Return the [X, Y] coordinate for the center point of the cell that contains the specified text.  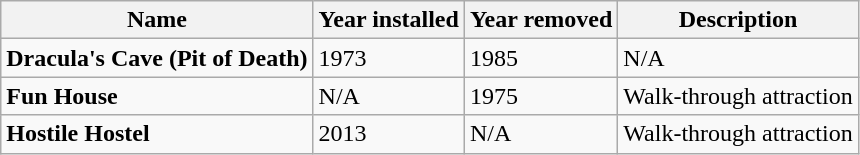
Hostile Hostel [157, 134]
Name [157, 20]
1985 [540, 58]
Year removed [540, 20]
1975 [540, 96]
Year installed [388, 20]
Dracula's Cave (Pit of Death) [157, 58]
2013 [388, 134]
Fun House [157, 96]
Description [738, 20]
1973 [388, 58]
